For the text-containing cell, return its midpoint in [X, Y] coordinate format. 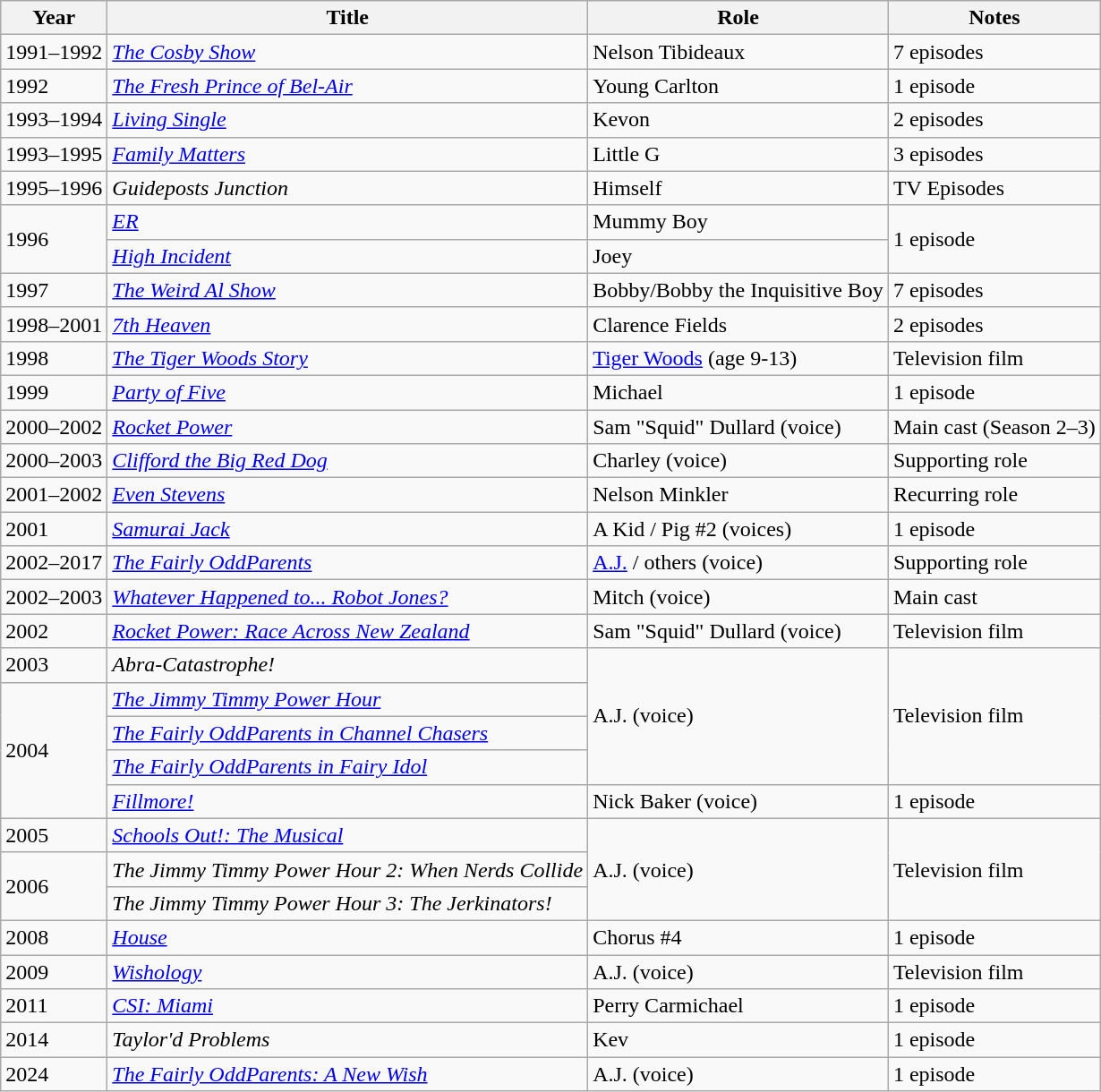
1997 [54, 290]
Perry Carmichael [738, 1006]
7th Heaven [347, 324]
TV Episodes [994, 188]
2002–2017 [54, 563]
Even Stevens [347, 495]
2003 [54, 665]
House [347, 937]
Nelson Minkler [738, 495]
2024 [54, 1074]
Rocket Power [347, 427]
The Fairly OddParents in Fairy Idol [347, 767]
1996 [54, 239]
1993–1995 [54, 154]
Fillmore! [347, 801]
3 episodes [994, 154]
Kev [738, 1040]
Nelson Tibideaux [738, 52]
2002 [54, 631]
Main cast (Season 2–3) [994, 427]
1995–1996 [54, 188]
Samurai Jack [347, 529]
A Kid / Pig #2 (voices) [738, 529]
Notes [994, 18]
Tiger Woods (age 9-13) [738, 358]
2000–2002 [54, 427]
2009 [54, 971]
Nick Baker (voice) [738, 801]
Michael [738, 392]
Schools Out!: The Musical [347, 835]
Young Carlton [738, 86]
2004 [54, 750]
2006 [54, 886]
Kevon [738, 120]
Himself [738, 188]
Guideposts Junction [347, 188]
Living Single [347, 120]
2008 [54, 937]
Little G [738, 154]
Recurring role [994, 495]
1993–1994 [54, 120]
The Jimmy Timmy Power Hour 2: When Nerds Collide [347, 869]
The Jimmy Timmy Power Hour 3: The Jerkinators! [347, 903]
ER [347, 222]
2001–2002 [54, 495]
A.J. / others (voice) [738, 563]
1991–1992 [54, 52]
Chorus #4 [738, 937]
Clarence Fields [738, 324]
Year [54, 18]
2014 [54, 1040]
2000–2003 [54, 461]
Wishology [347, 971]
High Incident [347, 256]
Abra-Catastrophe! [347, 665]
CSI: Miami [347, 1006]
The Cosby Show [347, 52]
Role [738, 18]
2011 [54, 1006]
The Fresh Prince of Bel-Air [347, 86]
2001 [54, 529]
Title [347, 18]
2005 [54, 835]
The Jimmy Timmy Power Hour [347, 699]
Main cast [994, 597]
Whatever Happened to... Robot Jones? [347, 597]
The Fairly OddParents [347, 563]
Rocket Power: Race Across New Zealand [347, 631]
Mummy Boy [738, 222]
The Fairly OddParents in Channel Chasers [347, 733]
Charley (voice) [738, 461]
Mitch (voice) [738, 597]
Party of Five [347, 392]
1998–2001 [54, 324]
Taylor'd Problems [347, 1040]
1999 [54, 392]
Bobby/Bobby the Inquisitive Boy [738, 290]
1998 [54, 358]
The Tiger Woods Story [347, 358]
The Weird Al Show [347, 290]
Joey [738, 256]
Clifford the Big Red Dog [347, 461]
Family Matters [347, 154]
2002–2003 [54, 597]
1992 [54, 86]
The Fairly OddParents: A New Wish [347, 1074]
